For the text-containing cell, return its midpoint in (x, y) coordinate format. 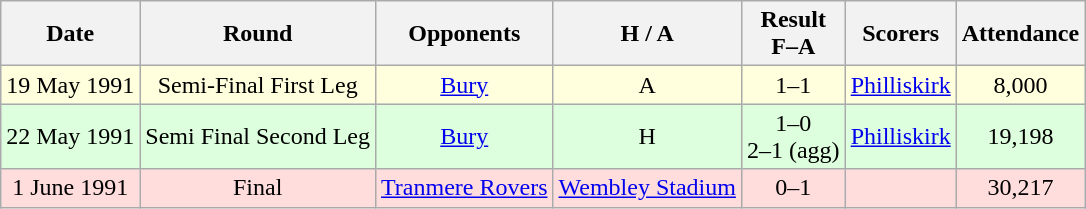
1 June 1991 (70, 188)
Round (258, 34)
19,198 (1020, 136)
Tranmere Rovers (464, 188)
8,000 (1020, 85)
22 May 1991 (70, 136)
0–1 (793, 188)
1–1 (793, 85)
A (647, 85)
Attendance (1020, 34)
19 May 1991 (70, 85)
Wembley Stadium (647, 188)
Semi Final Second Leg (258, 136)
Date (70, 34)
Scorers (900, 34)
Final (258, 188)
1–02–1 (agg) (793, 136)
Semi-Final First Leg (258, 85)
30,217 (1020, 188)
H / A (647, 34)
ResultF–A (793, 34)
H (647, 136)
Opponents (464, 34)
